Determine the (X, Y) coordinate at the center of the cell enclosing the given text.  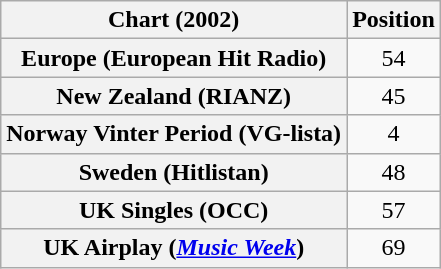
57 (394, 210)
69 (394, 248)
New Zealand (RIANZ) (174, 96)
45 (394, 96)
Norway Vinter Period (VG-lista) (174, 134)
48 (394, 172)
54 (394, 58)
Europe (European Hit Radio) (174, 58)
Sweden (Hitlistan) (174, 172)
UK Airplay (Music Week) (174, 248)
Chart (2002) (174, 20)
UK Singles (OCC) (174, 210)
4 (394, 134)
Position (394, 20)
